Determine the (X, Y) coordinate at the center of the cell enclosing the given text.  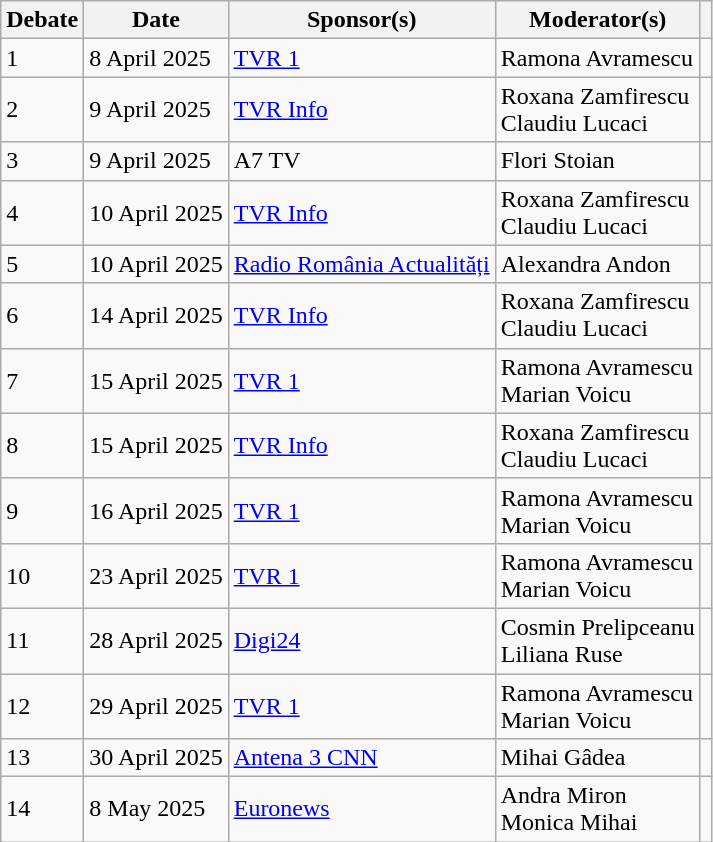
4 (42, 212)
8 May 2025 (156, 810)
16 April 2025 (156, 510)
Euronews (362, 810)
9 (42, 510)
14 April 2025 (156, 316)
3 (42, 161)
Andra MironMonica Mihai (598, 810)
11 (42, 640)
Antena 3 CNN (362, 758)
Radio România Actualități (362, 264)
1 (42, 58)
Flori Stoian (598, 161)
14 (42, 810)
Ramona Avramescu (598, 58)
12 (42, 706)
Debate (42, 20)
5 (42, 264)
Mihai Gâdea (598, 758)
6 (42, 316)
Alexandra Andon (598, 264)
10 (42, 576)
Moderator(s) (598, 20)
8 April 2025 (156, 58)
A7 TV (362, 161)
2 (42, 110)
23 April 2025 (156, 576)
Date (156, 20)
Cosmin PrelipceanuLiliana Ruse (598, 640)
28 April 2025 (156, 640)
Sponsor(s) (362, 20)
7 (42, 380)
29 April 2025 (156, 706)
Digi24 (362, 640)
13 (42, 758)
8 (42, 446)
30 April 2025 (156, 758)
